Extract the [x, y] coordinate from the center of the cell holding the provided text.  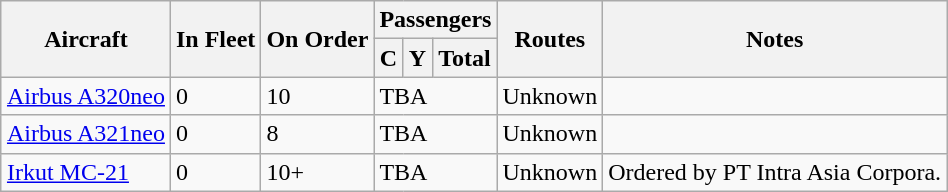
Irkut MC-21 [86, 172]
Airbus A320neo [86, 96]
Y [418, 58]
Routes [550, 39]
Aircraft [86, 39]
8 [318, 134]
Notes [775, 39]
On Order [318, 39]
10 [318, 96]
Ordered by PT Intra Asia Corpora. [775, 172]
Airbus A321neo [86, 134]
In Fleet [215, 39]
Total [464, 58]
Passengers [436, 20]
C [388, 58]
10+ [318, 172]
